Detect which cell encompasses the target text, then output its [X, Y] center coordinate. 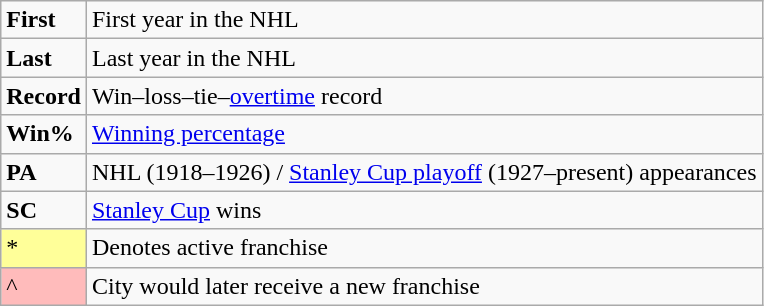
NHL (1918–1926) / Stanley Cup playoff (1927–present) appearances [424, 172]
Last year in the NHL [424, 58]
City would later receive a new franchise [424, 286]
PA [44, 172]
^ [44, 286]
Last [44, 58]
Win–loss–tie–overtime record [424, 96]
First [44, 20]
SC [44, 210]
Denotes active franchise [424, 248]
Stanley Cup wins [424, 210]
First year in the NHL [424, 20]
* [44, 248]
Record [44, 96]
Win% [44, 134]
Winning percentage [424, 134]
